Provide the [x, y] coordinate of the cell's center where the given text is located.  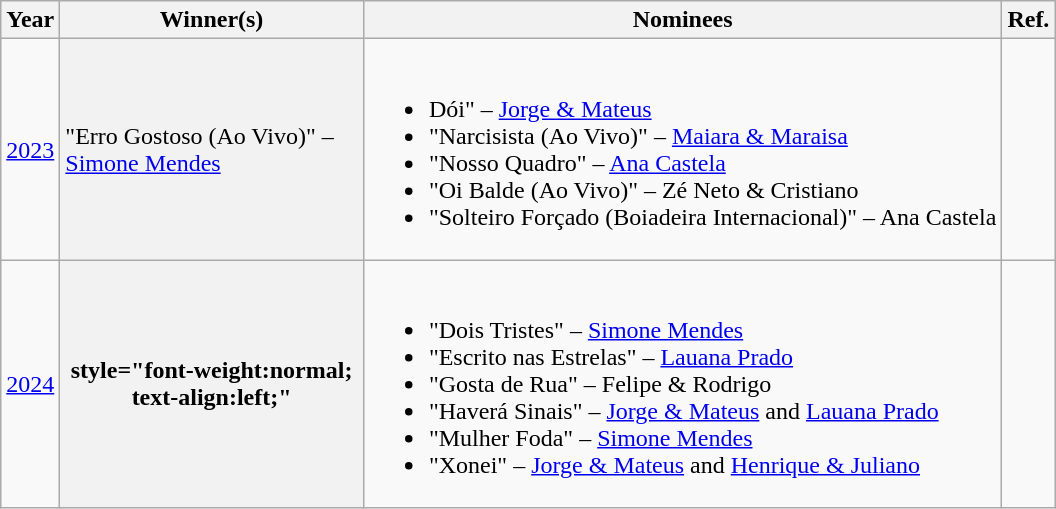
style="font-weight:normal; text-align:left;" [212, 384]
Year [30, 20]
2023 [30, 150]
Ref. [1028, 20]
"Erro Gostoso (Ao Vivo)" – Simone Mendes [212, 150]
2024 [30, 384]
Winner(s) [212, 20]
Nominees [682, 20]
